Detect which cell encompasses the target text, then output its [X, Y] center coordinate. 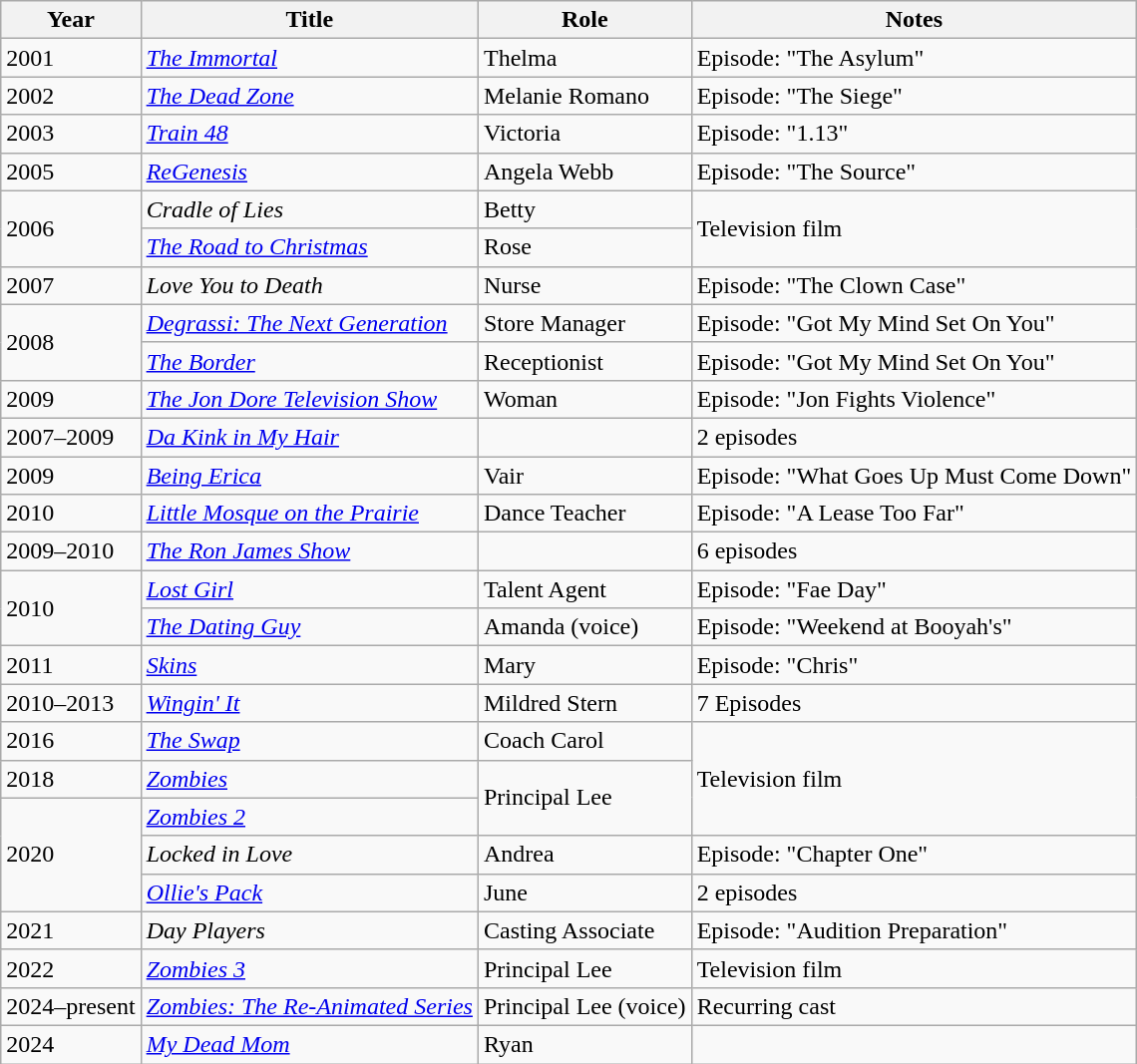
Episode: "The Asylum" [914, 58]
2005 [71, 172]
2007 [71, 285]
Train 48 [309, 134]
2002 [71, 96]
2001 [71, 58]
2008 [71, 342]
2007–2009 [71, 437]
Casting Associate [584, 930]
Episode: "Weekend at Booyah's" [914, 627]
6 episodes [914, 551]
Receptionist [584, 361]
2024–present [71, 1006]
Episode: "The Source" [914, 172]
Angela Webb [584, 172]
Day Players [309, 930]
Degrassi: The Next Generation [309, 323]
Store Manager [584, 323]
Zombies 3 [309, 968]
Episode: "Chapter One" [914, 855]
Recurring cast [914, 1006]
Ollie's Pack [309, 892]
2018 [71, 779]
2022 [71, 968]
Cradle of Lies [309, 209]
Zombies 2 [309, 817]
2009–2010 [71, 551]
Episode: "A Lease Too Far" [914, 514]
The Jon Dore Television Show [309, 399]
The Ron James Show [309, 551]
Woman [584, 399]
Being Erica [309, 476]
Episode: "Audition Preparation" [914, 930]
Episode: "Jon Fights Violence" [914, 399]
Skins [309, 665]
ReGenesis [309, 172]
2021 [71, 930]
Amanda (voice) [584, 627]
Role [584, 20]
Vair [584, 476]
Love You to Death [309, 285]
The Dating Guy [309, 627]
2024 [71, 1044]
Little Mosque on the Prairie [309, 514]
Nurse [584, 285]
2003 [71, 134]
Wingin' It [309, 703]
Rose [584, 247]
Episode: "Fae Day" [914, 589]
2006 [71, 228]
Episode: "Chris" [914, 665]
Episode: "The Clown Case" [914, 285]
Melanie Romano [584, 96]
Mildred Stern [584, 703]
Year [71, 20]
Ryan [584, 1044]
June [584, 892]
Mary [584, 665]
Dance Teacher [584, 514]
Thelma [584, 58]
Lost Girl [309, 589]
Coach Carol [584, 741]
Episode: "What Goes Up Must Come Down" [914, 476]
2010–2013 [71, 703]
Victoria [584, 134]
Notes [914, 20]
Zombies [309, 779]
My Dead Mom [309, 1044]
2011 [71, 665]
The Swap [309, 741]
The Road to Christmas [309, 247]
Betty [584, 209]
Title [309, 20]
Episode: "1.13" [914, 134]
Talent Agent [584, 589]
Principal Lee (voice) [584, 1006]
2016 [71, 741]
Zombies: The Re-Animated Series [309, 1006]
Episode: "The Siege" [914, 96]
The Dead Zone [309, 96]
Locked in Love [309, 855]
Da Kink in My Hair [309, 437]
2020 [71, 855]
Andrea [584, 855]
7 Episodes [914, 703]
The Border [309, 361]
The Immortal [309, 58]
